Extract the (X, Y) coordinate from the center of the cell holding the provided text.  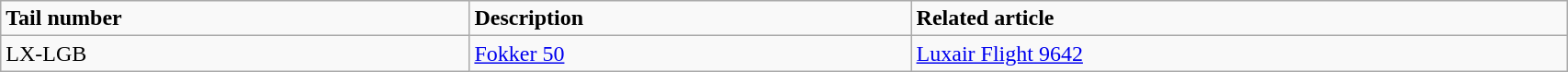
Tail number (235, 18)
Description (691, 18)
Fokker 50 (691, 54)
LX-LGB (235, 54)
Luxair Flight 9642 (1239, 54)
Related article (1239, 18)
